Search for the cell housing the specified text and yield its (X, Y) center coordinate. 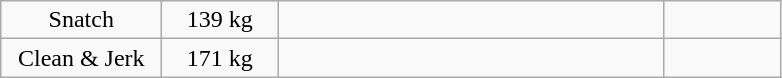
139 kg (220, 20)
Clean & Jerk (82, 58)
Snatch (82, 20)
171 kg (220, 58)
